Return [x, y] of the center of cell containing provided text 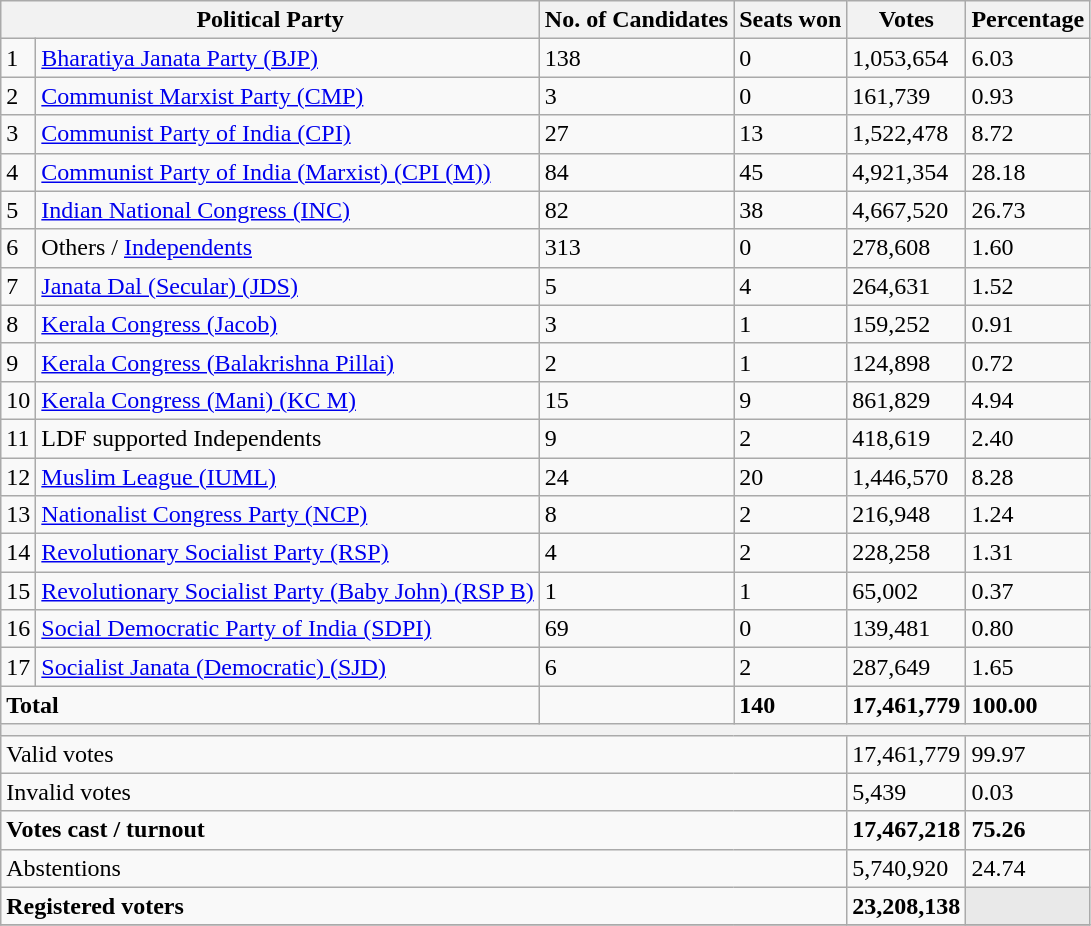
Bharatiya Janata Party (BJP) [288, 58]
1,053,654 [906, 58]
4.94 [1028, 400]
139,481 [906, 629]
8.72 [1028, 134]
4,921,354 [906, 172]
264,631 [906, 286]
138 [636, 58]
124,898 [906, 362]
5,439 [906, 792]
Invalid votes [424, 792]
0.80 [1028, 629]
1.65 [1028, 667]
Communist Party of India (CPI) [288, 134]
38 [790, 210]
84 [636, 172]
Communist Marxist Party (CMP) [288, 96]
65,002 [906, 591]
10 [18, 400]
100.00 [1028, 705]
24.74 [1028, 868]
45 [790, 172]
1.24 [1028, 515]
20 [790, 477]
1.60 [1028, 248]
1,522,478 [906, 134]
23,208,138 [906, 906]
Registered voters [424, 906]
0.03 [1028, 792]
24 [636, 477]
17 [18, 667]
140 [790, 705]
14 [18, 553]
16 [18, 629]
418,619 [906, 438]
1.31 [1028, 553]
Revolutionary Socialist Party (RSP) [288, 553]
69 [636, 629]
8.28 [1028, 477]
Socialist Janata (Democratic) (SJD) [288, 667]
Valid votes [424, 754]
Nationalist Congress Party (NCP) [288, 515]
27 [636, 134]
82 [636, 210]
Janata Dal (Secular) (JDS) [288, 286]
159,252 [906, 324]
Political Party [270, 20]
No. of Candidates [636, 20]
Percentage [1028, 20]
Abstentions [424, 868]
861,829 [906, 400]
5,740,920 [906, 868]
0.37 [1028, 591]
Indian National Congress (INC) [288, 210]
4,667,520 [906, 210]
12 [18, 477]
Kerala Congress (Balakrishna Pillai) [288, 362]
278,608 [906, 248]
Seats won [790, 20]
313 [636, 248]
7 [18, 286]
0.91 [1028, 324]
11 [18, 438]
1,446,570 [906, 477]
6.03 [1028, 58]
Votes cast / turnout [424, 830]
LDF supported Independents [288, 438]
0.93 [1028, 96]
Votes [906, 20]
228,258 [906, 553]
Communist Party of India (Marxist) (CPI (M)) [288, 172]
0.72 [1028, 362]
1.52 [1028, 286]
Kerala Congress (Mani) (KC M) [288, 400]
287,649 [906, 667]
Total [270, 705]
Revolutionary Socialist Party (Baby John) (RSP B) [288, 591]
26.73 [1028, 210]
Muslim League (IUML) [288, 477]
17,467,218 [906, 830]
Kerala Congress (Jacob) [288, 324]
28.18 [1028, 172]
99.97 [1028, 754]
75.26 [1028, 830]
Social Democratic Party of India (SDPI) [288, 629]
216,948 [906, 515]
161,739 [906, 96]
2.40 [1028, 438]
Others / Independents [288, 248]
